Locate the cell with the specified text and output its [X, Y] center coordinate. 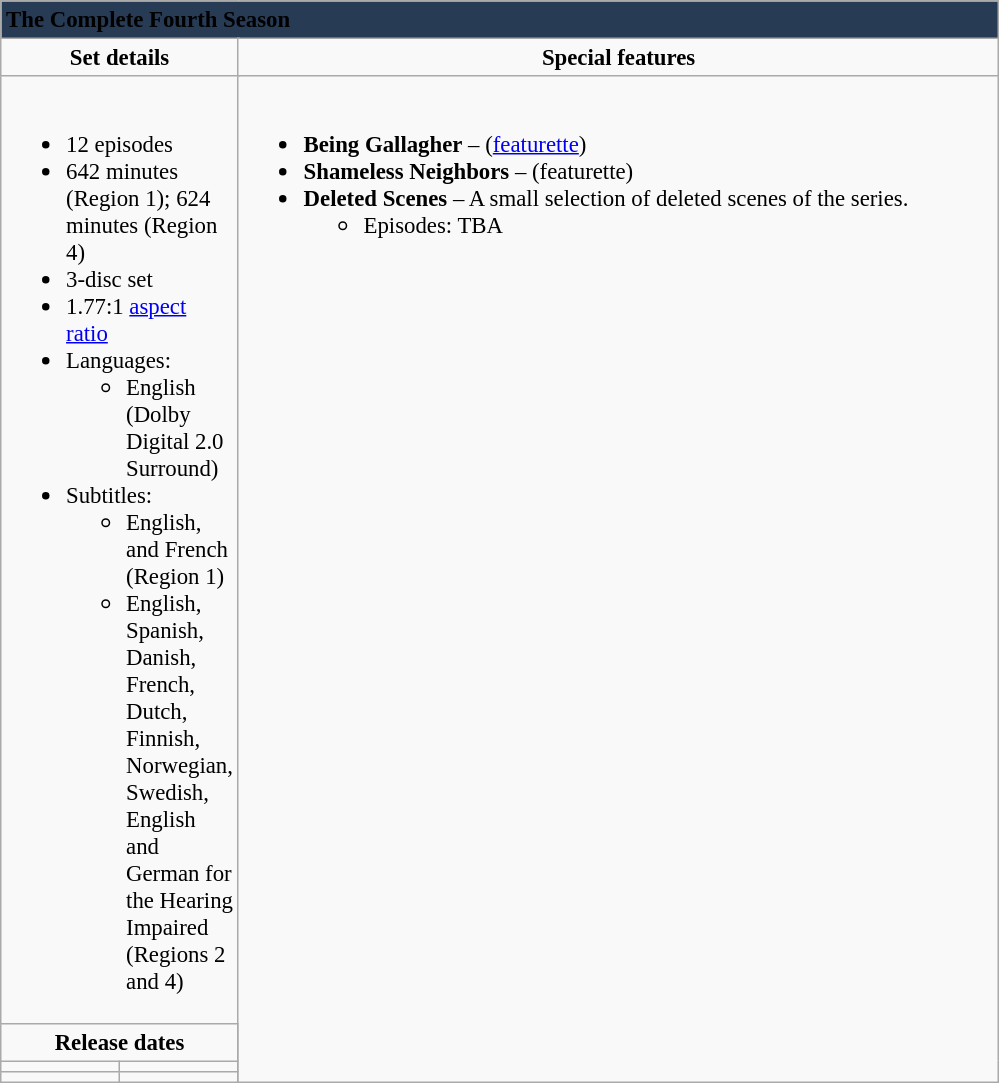
Set details [120, 58]
The Complete Fourth Season [500, 20]
Being Gallagher – (featurette)Shameless Neighbors – (featurette)Deleted Scenes – A small selection of deleted scenes of the series.Episodes: TBA [618, 579]
Release dates [120, 1042]
Special features [618, 58]
